Search for the cell housing the specified text and yield its [x, y] center coordinate. 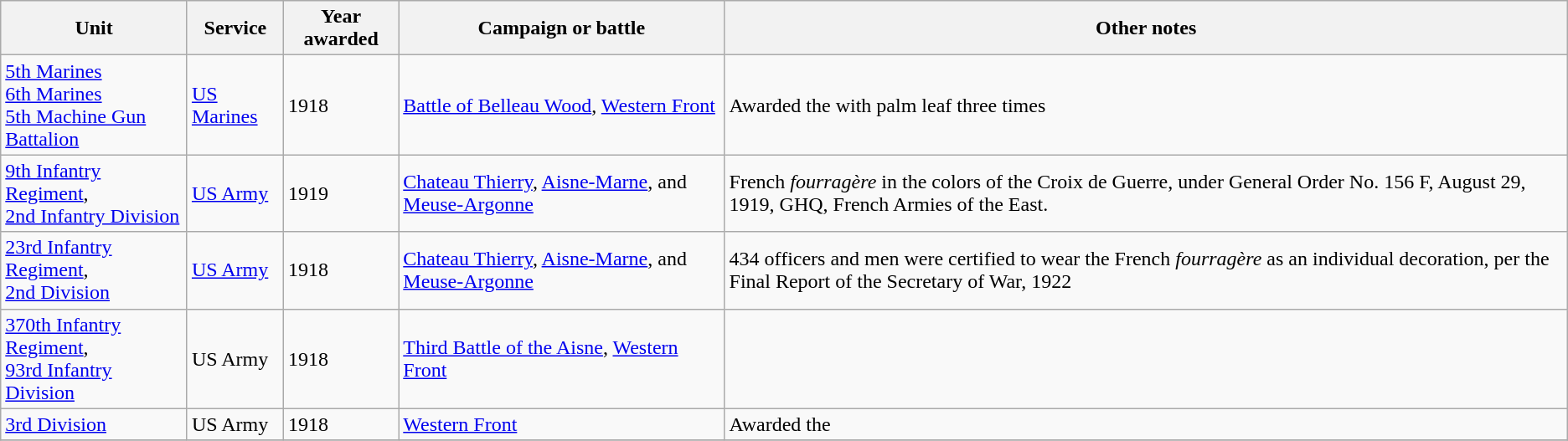
Awarded the with palm leaf three times [1146, 105]
Unit [94, 28]
23rd Infantry Regiment,2nd Division [94, 270]
Year awarded [340, 28]
434 officers and men were certified to wear the French fourragère as an individual decoration, per the Final Report of the Secretary of War, 1922 [1146, 270]
Third Battle of the Aisne, Western Front [561, 358]
US Marines [235, 105]
1919 [340, 193]
Campaign or battle [561, 28]
3rd Division [94, 424]
Awarded the [1146, 424]
Western Front [561, 424]
370th Infantry Regiment,93rd Infantry Division [94, 358]
French fourragère in the colors of the Croix de Guerre, under General Order No. 156 F, August 29, 1919, GHQ, French Armies of the East. [1146, 193]
Other notes [1146, 28]
Battle of Belleau Wood, Western Front [561, 105]
9th Infantry Regiment,2nd Infantry Division [94, 193]
Service [235, 28]
5th Marines6th Marines5th Machine Gun Battalion [94, 105]
